Scan for the cell matching the given text and deliver its (x, y) coordinate at center. 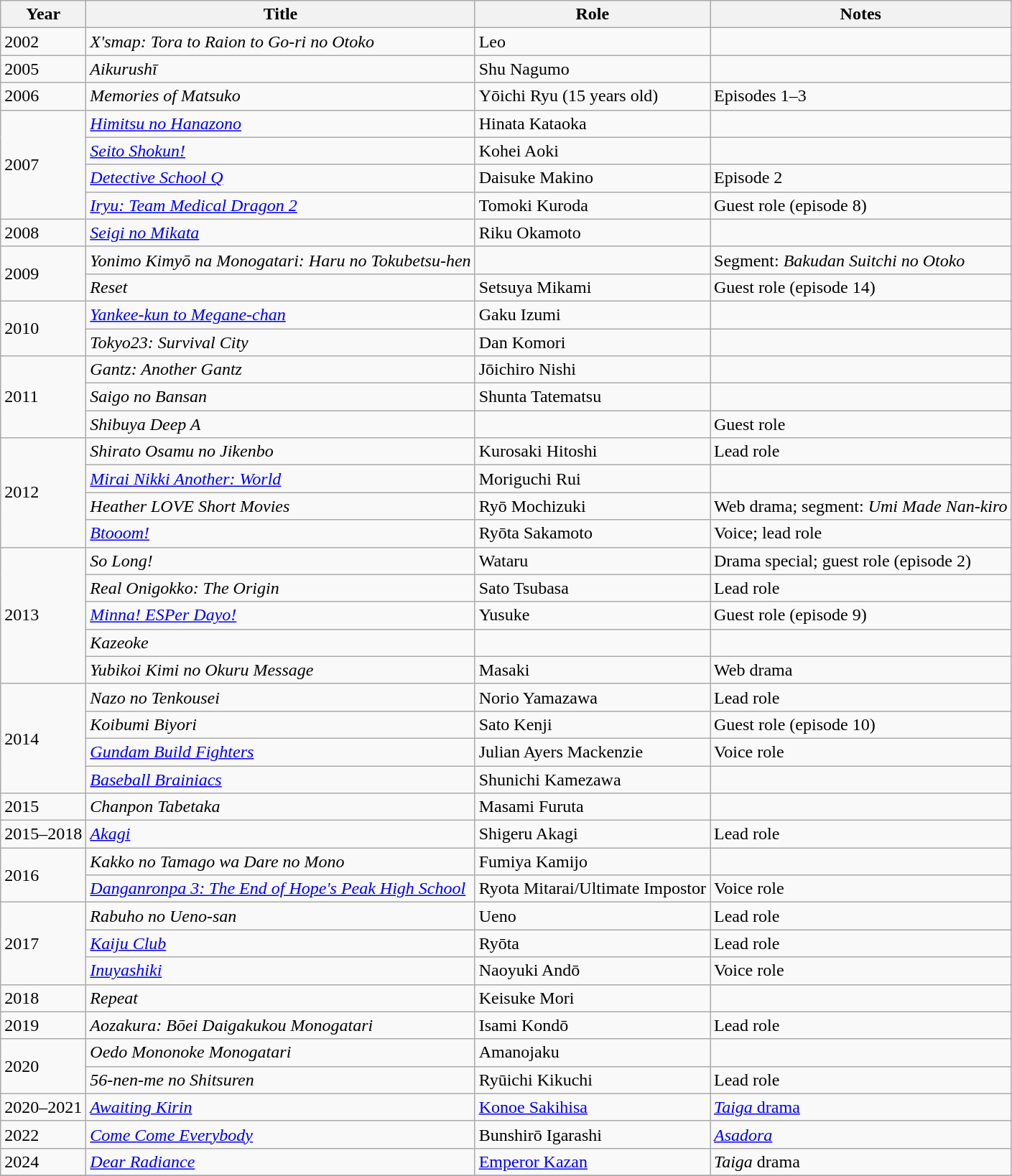
Shunichi Kamezawa (592, 779)
Aozakura: Bōei Daigakukou Monogatari (280, 1025)
Kazeoke (280, 643)
Akagi (280, 834)
Oedo Mononoke Monogatari (280, 1053)
Episode 2 (860, 178)
2015–2018 (43, 834)
Kurosaki Hitoshi (592, 452)
Yōichi Ryu (15 years old) (592, 96)
Yankee-kun to Megane-chan (280, 314)
Inuyashiki (280, 971)
Bunshirō Igarashi (592, 1134)
2013 (43, 615)
2018 (43, 998)
Ryōta Sakamoto (592, 533)
Ryō Mochizuki (592, 506)
2005 (43, 69)
Btooom! (280, 533)
Reset (280, 287)
Gaku Izumi (592, 314)
Guest role (episode 14) (860, 287)
2008 (43, 233)
2015 (43, 807)
Minna! ESPer Dayo! (280, 615)
Shu Nagumo (592, 69)
2022 (43, 1134)
Yubikoi Kimi no Okuru Message (280, 670)
2012 (43, 493)
Ueno (592, 916)
Shigeru Akagi (592, 834)
Dan Komori (592, 342)
Yusuke (592, 615)
Himitsu no Hanazono (280, 123)
Mirai Nikki Another: World (280, 479)
Repeat (280, 998)
Yonimo Kimyō na Monogatari: Haru no Tokubetsu-hen (280, 260)
Guest role (860, 424)
Amanojaku (592, 1053)
Seigi no Mikata (280, 233)
2020 (43, 1066)
Wataru (592, 561)
Konoe Sakihisa (592, 1107)
56-nen-me no Shitsuren (280, 1080)
Isami Kondō (592, 1025)
Koibumi Biyori (280, 724)
2024 (43, 1162)
Rabuho no Ueno-san (280, 916)
Shibuya Deep A (280, 424)
Heather LOVE Short Movies (280, 506)
2019 (43, 1025)
Detective School Q (280, 178)
2011 (43, 397)
Gundam Build Fighters (280, 752)
Daisuke Makino (592, 178)
Baseball Brainiacs (280, 779)
Nazo no Tenkousei (280, 697)
X'smap: Tora to Raion to Go-ri no Otoko (280, 42)
Danganronpa 3: The End of Hope's Peak High School (280, 889)
Guest role (episode 9) (860, 615)
Year (43, 14)
Gantz: Another Gantz (280, 370)
Title (280, 14)
Guest role (episode 8) (860, 205)
Shirato Osamu no Jikenbo (280, 452)
Web drama (860, 670)
Episodes 1–3 (860, 96)
Web drama; segment: Umi Made Nan-kiro (860, 506)
Memories of Matsuko (280, 96)
Seito Shokun! (280, 151)
2002 (43, 42)
2010 (43, 328)
Segment: Bakudan Suitchi no Otoko (860, 260)
Aikurushī (280, 69)
Asadora (860, 1134)
Keisuke Mori (592, 998)
2016 (43, 875)
Leo (592, 42)
Moriguchi Rui (592, 479)
Role (592, 14)
Notes (860, 14)
Riku Okamoto (592, 233)
2020–2021 (43, 1107)
Drama special; guest role (episode 2) (860, 561)
Awaiting Kirin (280, 1107)
Masami Furuta (592, 807)
2014 (43, 738)
Masaki (592, 670)
Kaiju Club (280, 943)
Hinata Kataoka (592, 123)
Come Come Everybody (280, 1134)
2006 (43, 96)
Kakko no Tamago wa Dare no Mono (280, 862)
Dear Radiance (280, 1162)
Real Onigokko: The Origin (280, 588)
Naoyuki Andō (592, 971)
Tokyo23: Survival City (280, 342)
Iryu: Team Medical Dragon 2 (280, 205)
Norio Yamazawa (592, 697)
2007 (43, 164)
Emperor Kazan (592, 1162)
Chanpon Tabetaka (280, 807)
Guest role (episode 10) (860, 724)
Voice; lead role (860, 533)
Shunta Tatematsu (592, 397)
Setsuya Mikami (592, 287)
Ryūichi Kikuchi (592, 1080)
2017 (43, 943)
Saigo no Bansan (280, 397)
Sato Kenji (592, 724)
2009 (43, 274)
Sato Tsubasa (592, 588)
Tomoki Kuroda (592, 205)
Fumiya Kamijo (592, 862)
So Long! (280, 561)
Kohei Aoki (592, 151)
Ryōta (592, 943)
Jōichiro Nishi (592, 370)
Ryota Mitarai/Ultimate Impostor (592, 889)
Julian Ayers Mackenzie (592, 752)
